Scan for the cell matching the given text and deliver its (X, Y) coordinate at center. 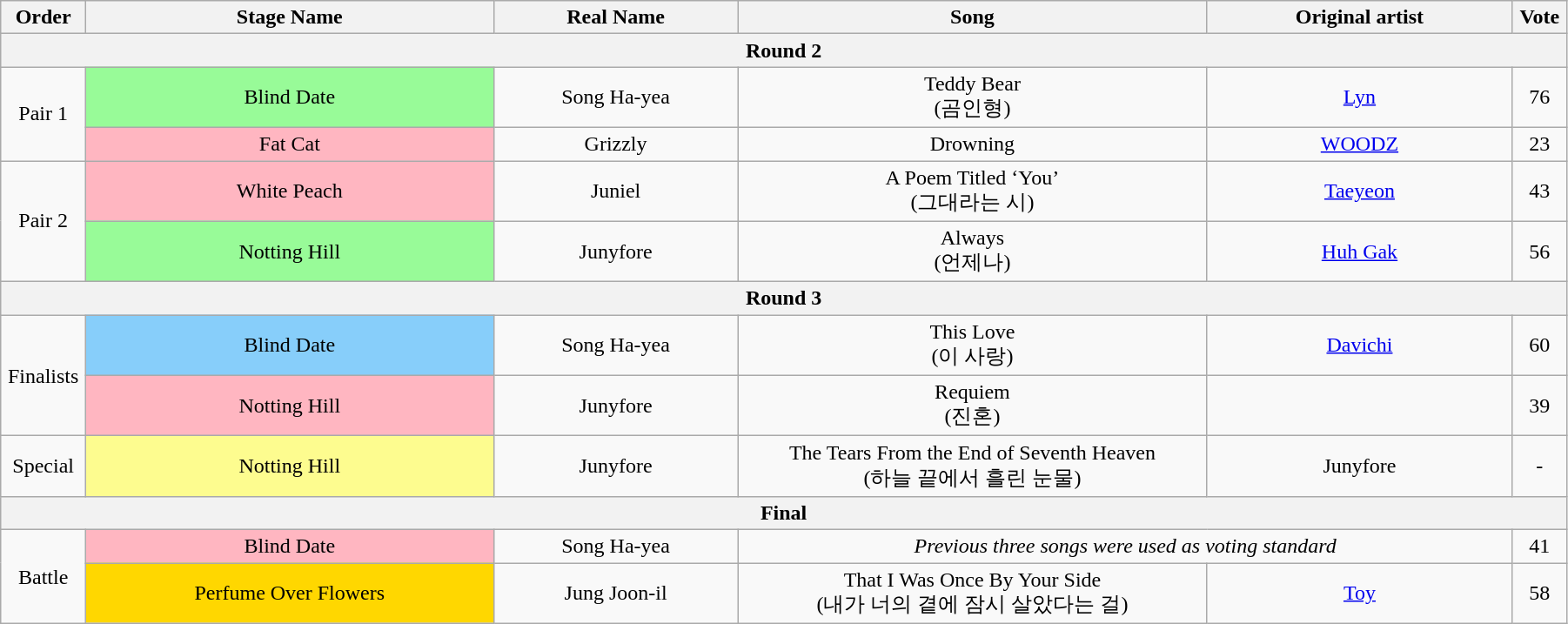
43 (1539, 191)
Davichi (1359, 346)
Toy (1359, 593)
- (1539, 466)
Juniel (616, 191)
Jung Joon-il (616, 593)
Fat Cat (290, 144)
Special (44, 466)
Round 2 (784, 50)
Pair 2 (44, 221)
Always(언제나) (973, 252)
Vote (1539, 17)
Round 3 (784, 299)
Previous three songs were used as voting standard (1125, 546)
Perfume Over Flowers (290, 593)
WOODZ (1359, 144)
Battle (44, 576)
This Love(이 사랑) (973, 346)
58 (1539, 593)
Grizzly (616, 144)
Drowning (973, 144)
Taeyeon (1359, 191)
Final (784, 513)
Requiem(진혼) (973, 406)
Huh Gak (1359, 252)
A Poem Titled ‘You’(그대라는 시) (973, 191)
60 (1539, 346)
Finalists (44, 376)
Original artist (1359, 17)
Teddy Bear(곰인형) (973, 97)
23 (1539, 144)
Pair 1 (44, 114)
39 (1539, 406)
56 (1539, 252)
41 (1539, 546)
Song (973, 17)
The Tears From the End of Seventh Heaven(하늘 끝에서 흘린 눈물) (973, 466)
That I Was Once By Your Side(내가 너의 곁에 잠시 살았다는 걸) (973, 593)
White Peach (290, 191)
76 (1539, 97)
Stage Name (290, 17)
Order (44, 17)
Real Name (616, 17)
Lyn (1359, 97)
